Locate the cell with the specified text and output its (X, Y) center coordinate. 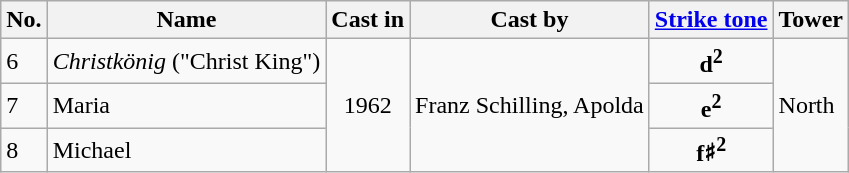
f♯2 (711, 150)
North (811, 106)
Name (186, 20)
Tower (811, 20)
8 (24, 150)
Cast by (530, 20)
Strike tone (711, 20)
Cast in (368, 20)
Christkönig ("Christ King") (186, 62)
1962 (368, 106)
7 (24, 106)
No. (24, 20)
Michael (186, 150)
d2 (711, 62)
Maria (186, 106)
e2 (711, 106)
6 (24, 62)
Franz Schilling, Apolda (530, 106)
